For the text-containing cell, return its midpoint in (X, Y) coordinate format. 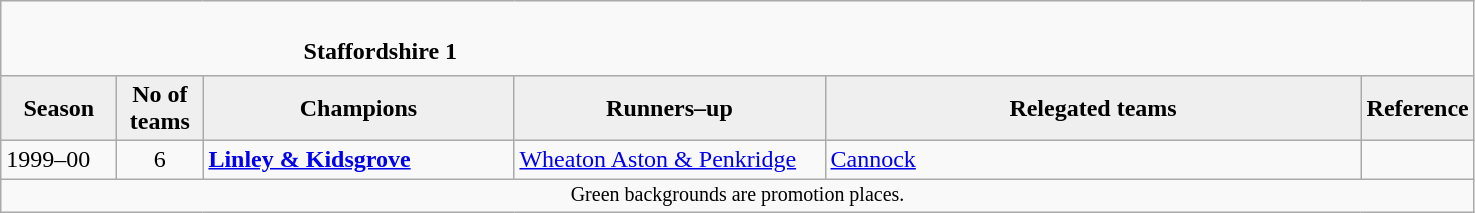
Wheaton Aston & Penkridge (670, 159)
Reference (1418, 108)
No of teams (160, 108)
Cannock (1093, 159)
Champions (358, 108)
1999–00 (59, 159)
Relegated teams (1093, 108)
Green backgrounds are promotion places. (738, 194)
Runners–up (670, 108)
6 (160, 159)
Linley & Kidsgrove (358, 159)
Season (59, 108)
